Output the [X, Y] coordinate of the center of the cell containing the given text.  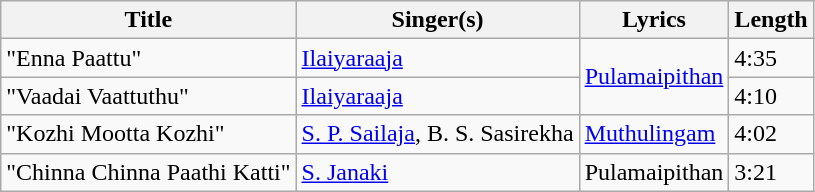
S. Janaki [438, 172]
"Kozhi Mootta Kozhi" [148, 134]
Title [148, 20]
S. P. Sailaja, B. S. Sasirekha [438, 134]
Muthulingam [654, 134]
4:10 [771, 96]
Length [771, 20]
4:02 [771, 134]
"Enna Paattu" [148, 58]
"Chinna Chinna Paathi Katti" [148, 172]
Singer(s) [438, 20]
4:35 [771, 58]
3:21 [771, 172]
"Vaadai Vaattuthu" [148, 96]
Lyrics [654, 20]
